Identify which cell holds the provided text, then report its [x, y] central coordinate. 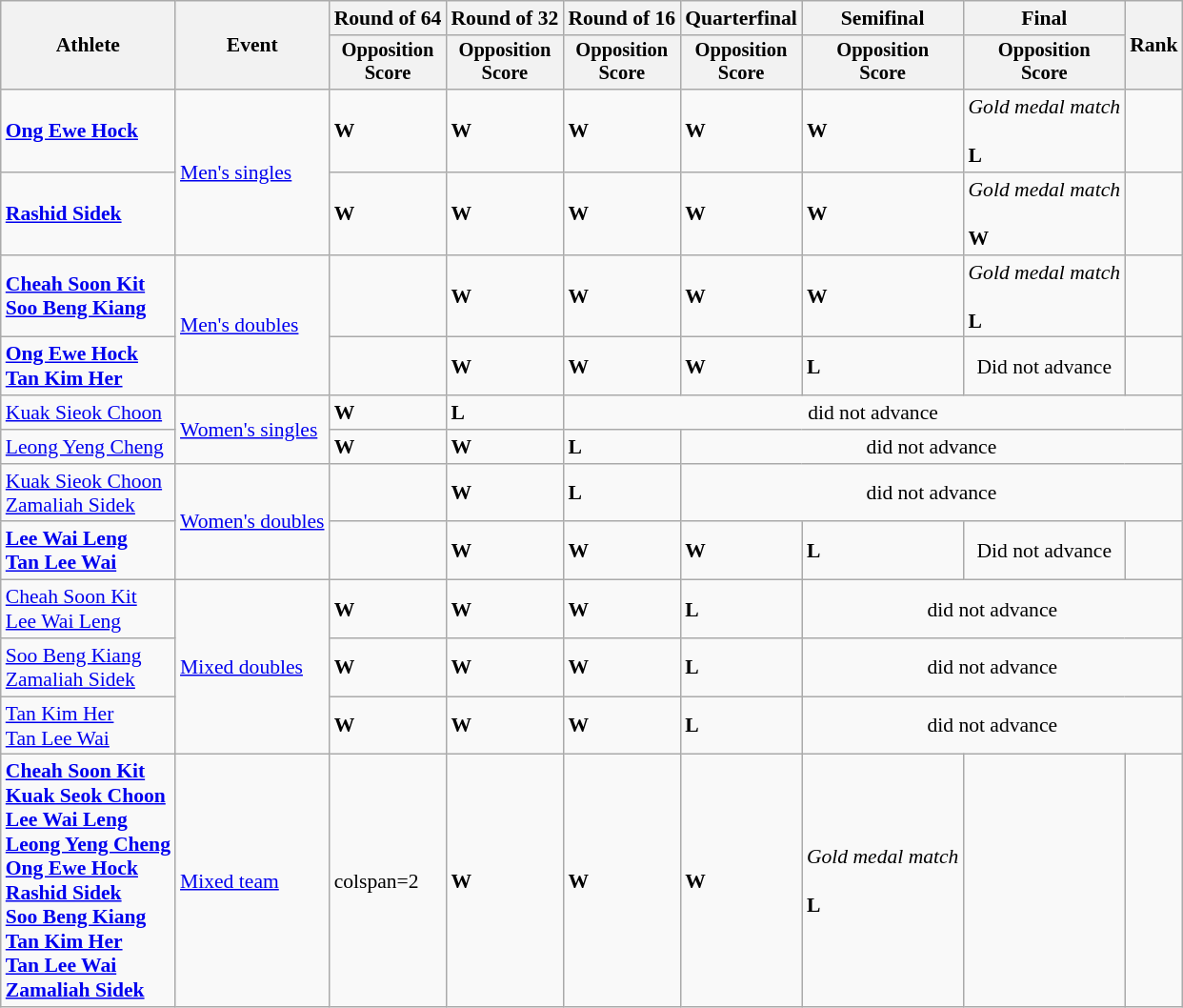
Kuak Sieok ChoonZamaliah Sidek [88, 494]
Tan Kim HerTan Lee Wai [88, 726]
Women's doubles [252, 522]
Mixed team [252, 880]
Semifinal [883, 18]
Athlete [88, 46]
Women's singles [252, 429]
Kuak Sieok Choon [88, 413]
Men's singles [252, 171]
Event [252, 46]
colspan=2 [389, 880]
Round of 32 [505, 18]
Round of 16 [621, 18]
Cheah Soon KitSoo Beng Kiang [88, 297]
Rashid Sidek [88, 213]
Soo Beng KiangZamaliah Sidek [88, 667]
Final [1044, 18]
Leong Yeng Cheng [88, 447]
Ong Ewe HockTan Kim Her [88, 366]
Cheah Soon KitLee Wai Leng [88, 610]
Mixed doubles [252, 667]
Lee Wai LengTan Lee Wai [88, 551]
Quarterfinal [741, 18]
Gold medal matchW [1044, 213]
Ong Ewe Hock [88, 131]
Men's doubles [252, 326]
Rank [1154, 46]
Cheah Soon KitKuak Seok ChoonLee Wai LengLeong Yeng ChengOng Ewe HockRashid SidekSoo Beng KiangTan Kim HerTan Lee WaiZamaliah Sidek [88, 880]
Round of 64 [389, 18]
